Return the (X, Y) coordinate for the center point of the cell that contains the specified text.  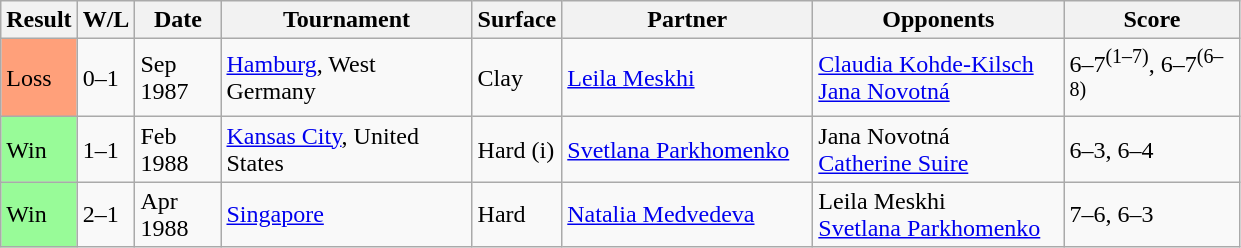
0–1 (106, 78)
Jana Novotná Catherine Suire (938, 150)
Hard (517, 214)
Kansas City, United States (346, 150)
Svetlana Parkhomenko (688, 150)
Tournament (346, 20)
Singapore (346, 214)
1–1 (106, 150)
Feb 1988 (178, 150)
Partner (688, 20)
Apr 1988 (178, 214)
Hard (i) (517, 150)
W/L (106, 20)
Loss (39, 78)
Result (39, 20)
Hamburg, West Germany (346, 78)
7–6, 6–3 (1152, 214)
Sep 1987 (178, 78)
2–1 (106, 214)
Surface (517, 20)
Leila Meskhi (688, 78)
Date (178, 20)
6–7(1–7), 6–7(6–8) (1152, 78)
6–3, 6–4 (1152, 150)
Clay (517, 78)
Natalia Medvedeva (688, 214)
Opponents (938, 20)
Score (1152, 20)
Leila Meskhi Svetlana Parkhomenko (938, 214)
Claudia Kohde-Kilsch Jana Novotná (938, 78)
